Return the (X, Y) coordinate for the center point of the cell that contains the specified text.  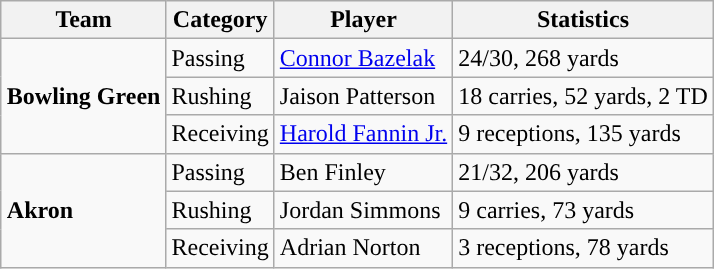
Statistics (584, 20)
Harold Fannin Jr. (363, 134)
Adrian Norton (363, 248)
Akron (84, 210)
Category (220, 20)
24/30, 268 yards (584, 58)
9 receptions, 135 yards (584, 134)
Ben Finley (363, 172)
Player (363, 20)
9 carries, 73 yards (584, 210)
Team (84, 20)
18 carries, 52 yards, 2 TD (584, 96)
3 receptions, 78 yards (584, 248)
Connor Bazelak (363, 58)
Jordan Simmons (363, 210)
Bowling Green (84, 96)
21/32, 206 yards (584, 172)
Jaison Patterson (363, 96)
